Return the (x, y) coordinate for the center point of the cell that contains the specified text.  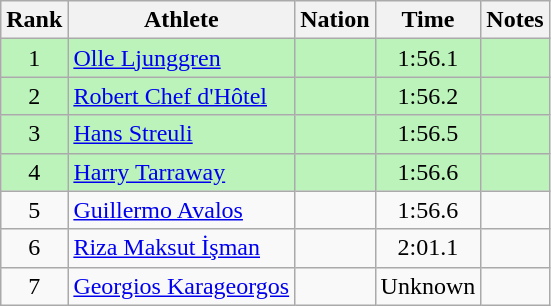
Hans Streuli (182, 134)
Robert Chef d'Hôtel (182, 96)
1:56.2 (428, 96)
Notes (515, 20)
Harry Tarraway (182, 172)
5 (34, 210)
Time (428, 20)
Guillermo Avalos (182, 210)
Athlete (182, 20)
1:56.1 (428, 58)
2 (34, 96)
6 (34, 248)
2:01.1 (428, 248)
Nation (335, 20)
Olle Ljunggren (182, 58)
3 (34, 134)
Riza Maksut İşman (182, 248)
7 (34, 286)
1 (34, 58)
Rank (34, 20)
Unknown (428, 286)
Georgios Karageorgos (182, 286)
1:56.5 (428, 134)
4 (34, 172)
